Extract the [x, y] coordinate from the center of the cell holding the provided text.  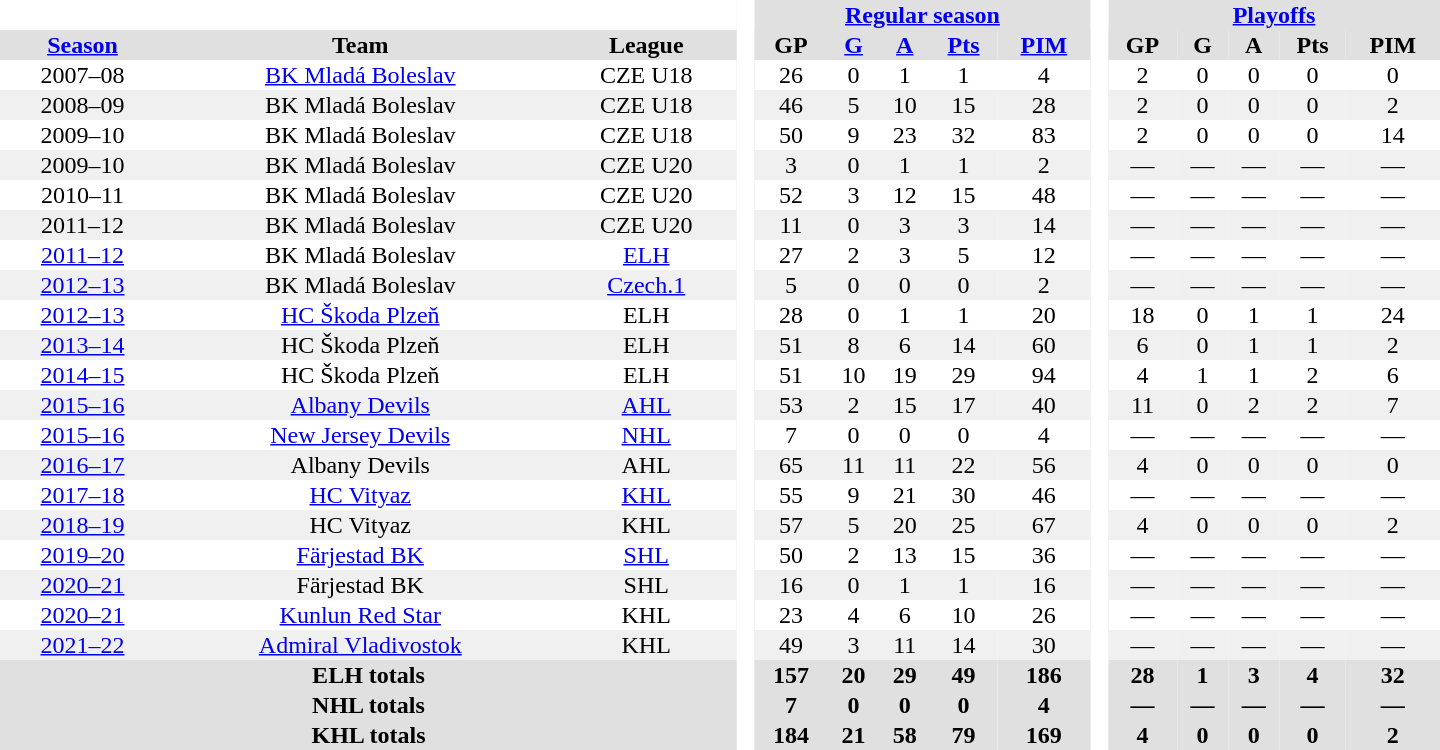
Regular season [922, 15]
Kunlun Red Star [360, 615]
Season [82, 45]
2016–17 [82, 465]
13 [904, 555]
60 [1044, 345]
8 [854, 345]
24 [1393, 315]
19 [904, 375]
67 [1044, 525]
53 [791, 405]
2008–09 [82, 105]
ELH totals [368, 675]
New Jersey Devils [360, 435]
Playoffs [1274, 15]
18 [1142, 315]
2007–08 [82, 75]
2014–15 [82, 375]
169 [1044, 735]
58 [904, 735]
2017–18 [82, 495]
56 [1044, 465]
27 [791, 255]
55 [791, 495]
25 [963, 525]
Admiral Vladivostok [360, 645]
Team [360, 45]
79 [963, 735]
157 [791, 675]
22 [963, 465]
KHL totals [368, 735]
83 [1044, 135]
NHL totals [368, 705]
League [646, 45]
Czech.1 [646, 285]
17 [963, 405]
94 [1044, 375]
2013–14 [82, 345]
186 [1044, 675]
36 [1044, 555]
2021–22 [82, 645]
57 [791, 525]
2018–19 [82, 525]
184 [791, 735]
65 [791, 465]
48 [1044, 195]
2019–20 [82, 555]
40 [1044, 405]
2010–11 [82, 195]
NHL [646, 435]
52 [791, 195]
